Search for the cell housing the specified text and yield its (x, y) center coordinate. 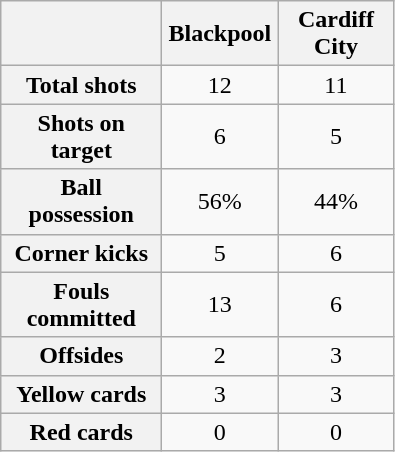
CardiffCity (336, 34)
Corner kicks (82, 253)
44% (336, 202)
13 (220, 304)
Yellow cards (82, 394)
Red cards (82, 432)
Shots on target (82, 136)
Fouls committed (82, 304)
12 (220, 85)
Total shots (82, 85)
2 (220, 356)
Offsides (82, 356)
Blackpool (220, 34)
11 (336, 85)
56% (220, 202)
Ball possession (82, 202)
